Return [x, y] of the center of cell containing provided text 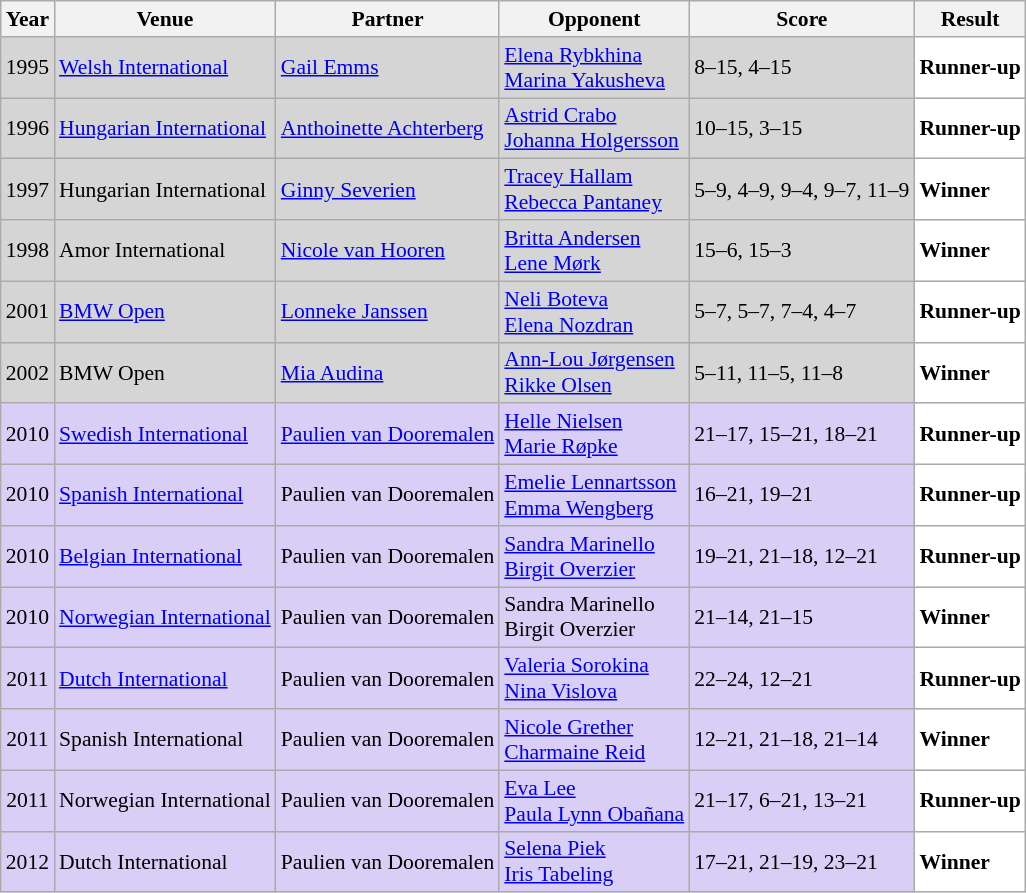
Ginny Severien [388, 190]
Lonneke Janssen [388, 312]
Venue [165, 19]
Opponent [594, 19]
Britta Andersen Lene Mørk [594, 250]
5–7, 5–7, 7–4, 4–7 [802, 312]
Astrid Crabo Johanna Holgersson [594, 128]
21–17, 6–21, 13–21 [802, 800]
12–21, 21–18, 21–14 [802, 740]
Amor International [165, 250]
Elena Rybkhina Marina Yakusheva [594, 68]
1998 [28, 250]
Ann-Lou Jørgensen Rikke Olsen [594, 372]
Anthoinette Achterberg [388, 128]
Helle Nielsen Marie Røpke [594, 434]
Valeria Sorokina Nina Vislova [594, 678]
16–21, 19–21 [802, 496]
Mia Audina [388, 372]
Eva Lee Paula Lynn Obañana [594, 800]
Gail Emms [388, 68]
Emelie Lennartsson Emma Wengberg [594, 496]
5–11, 11–5, 11–8 [802, 372]
Tracey Hallam Rebecca Pantaney [594, 190]
1995 [28, 68]
22–24, 12–21 [802, 678]
1996 [28, 128]
8–15, 4–15 [802, 68]
Neli Boteva Elena Nozdran [594, 312]
17–21, 21–19, 23–21 [802, 862]
19–21, 21–18, 12–21 [802, 556]
Score [802, 19]
21–14, 21–15 [802, 618]
Partner [388, 19]
Selena Piek Iris Tabeling [594, 862]
1997 [28, 190]
Welsh International [165, 68]
Belgian International [165, 556]
15–6, 15–3 [802, 250]
Nicole van Hooren [388, 250]
Swedish International [165, 434]
2012 [28, 862]
5–9, 4–9, 9–4, 9–7, 11–9 [802, 190]
2001 [28, 312]
Result [970, 19]
10–15, 3–15 [802, 128]
Nicole Grether Charmaine Reid [594, 740]
2002 [28, 372]
21–17, 15–21, 18–21 [802, 434]
Year [28, 19]
